From the cell containing the given text, extract its center point as (X, Y) coordinate. 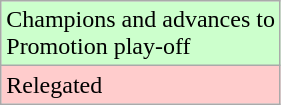
Champions and advances toPromotion play-off (141, 34)
Relegated (141, 85)
